Return (X, Y) of the center of cell containing provided text 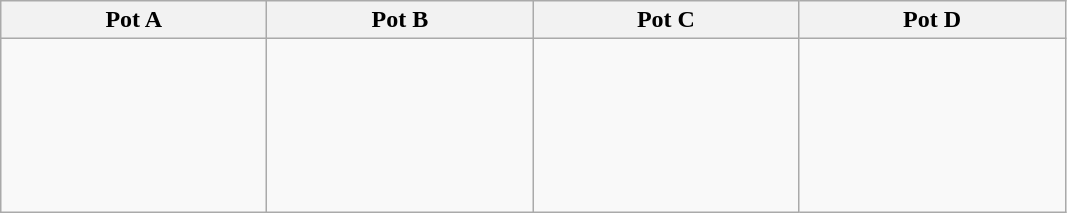
Pot A (134, 20)
Pot B (400, 20)
Pot C (666, 20)
Pot D (932, 20)
